Determine the [x, y] coordinate at the center of the cell enclosing the given text.  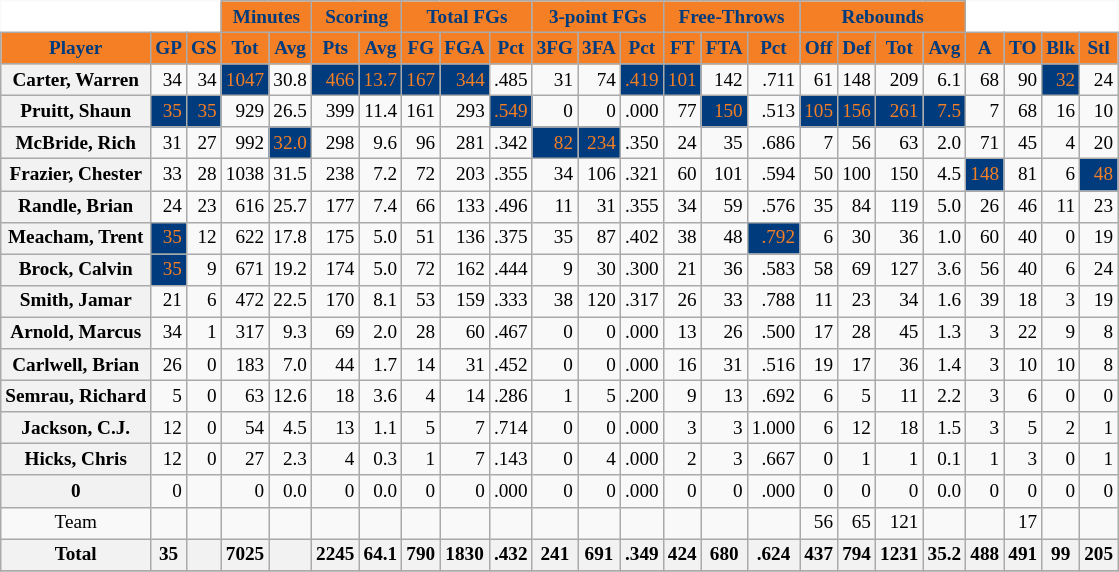
399 [336, 111]
74 [600, 80]
7.2 [380, 175]
1.000 [773, 428]
2245 [336, 554]
.300 [642, 270]
.419 [642, 80]
159 [465, 301]
.342 [510, 143]
13.7 [380, 80]
GS [204, 48]
Jackson, C.J. [76, 428]
65 [857, 523]
.350 [642, 143]
Brock, Calvin [76, 270]
Carlwell, Brian [76, 365]
680 [724, 554]
.692 [773, 396]
1.4 [944, 365]
203 [465, 175]
39 [985, 301]
26.5 [290, 111]
Semrau, Richard [76, 396]
175 [336, 238]
Total [76, 554]
.496 [510, 206]
424 [682, 554]
261 [900, 111]
A [985, 48]
66 [421, 206]
19.2 [290, 270]
Total FGs [467, 17]
106 [600, 175]
3-point FGs [598, 17]
Scoring [357, 17]
77 [682, 111]
167 [421, 80]
35.2 [944, 554]
1.6 [944, 301]
TO [1023, 48]
Arnold, Marcus [76, 333]
Minutes [266, 17]
1830 [465, 554]
.792 [773, 238]
142 [724, 80]
22.5 [290, 301]
241 [554, 554]
53 [421, 301]
FGA [465, 48]
174 [336, 270]
2.2 [944, 396]
Def [857, 48]
491 [1023, 554]
133 [465, 206]
84 [857, 206]
.200 [642, 396]
691 [600, 554]
.375 [510, 238]
.549 [510, 111]
.686 [773, 143]
Pts [336, 48]
170 [336, 301]
238 [336, 175]
298 [336, 143]
Off [819, 48]
Free-Throws [731, 17]
82 [554, 143]
54 [245, 428]
622 [245, 238]
2.3 [290, 460]
Meacham, Trent [76, 238]
0.3 [380, 460]
161 [421, 111]
Hicks, Chris [76, 460]
11.4 [380, 111]
156 [857, 111]
119 [900, 206]
183 [245, 365]
51 [421, 238]
20 [1099, 143]
1.1 [380, 428]
1.5 [944, 428]
.485 [510, 80]
1038 [245, 175]
.333 [510, 301]
.583 [773, 270]
205 [1099, 554]
71 [985, 143]
1.7 [380, 365]
.516 [773, 365]
Smith, Jamar [76, 301]
58 [819, 270]
64.1 [380, 554]
Team [76, 523]
FTA [724, 48]
Pruitt, Shaun [76, 111]
.711 [773, 80]
1231 [900, 554]
FT [682, 48]
9.3 [290, 333]
.576 [773, 206]
162 [465, 270]
9.6 [380, 143]
671 [245, 270]
127 [900, 270]
.349 [642, 554]
GP [169, 48]
1.3 [944, 333]
32.0 [290, 143]
8.1 [380, 301]
100 [857, 175]
Frazier, Chester [76, 175]
Rebounds [883, 17]
.714 [510, 428]
McBride, Rich [76, 143]
90 [1023, 80]
344 [465, 80]
.667 [773, 460]
281 [465, 143]
7.0 [290, 365]
.513 [773, 111]
209 [900, 80]
59 [724, 206]
177 [336, 206]
.467 [510, 333]
30.8 [290, 80]
99 [1061, 554]
.444 [510, 270]
466 [336, 80]
7.4 [380, 206]
136 [465, 238]
.286 [510, 396]
12.6 [290, 396]
992 [245, 143]
6.1 [944, 80]
.321 [642, 175]
929 [245, 111]
0.1 [944, 460]
Blk [1061, 48]
FG [421, 48]
105 [819, 111]
Stl [1099, 48]
.143 [510, 460]
790 [421, 554]
22 [1023, 333]
17.8 [290, 238]
Carter, Warren [76, 80]
293 [465, 111]
31.5 [290, 175]
472 [245, 301]
.788 [773, 301]
61 [819, 80]
Randle, Brian [76, 206]
1047 [245, 80]
3FA [600, 48]
87 [600, 238]
44 [336, 365]
.500 [773, 333]
32 [1061, 80]
.432 [510, 554]
616 [245, 206]
7025 [245, 554]
Player [76, 48]
81 [1023, 175]
.624 [773, 554]
.452 [510, 365]
121 [900, 523]
46 [1023, 206]
.594 [773, 175]
.317 [642, 301]
488 [985, 554]
1.0 [944, 238]
120 [600, 301]
25.7 [290, 206]
.402 [642, 238]
50 [819, 175]
96 [421, 143]
234 [600, 143]
3FG [554, 48]
7.5 [944, 111]
794 [857, 554]
437 [819, 554]
317 [245, 333]
